For the text-containing cell, return its midpoint in [x, y] coordinate format. 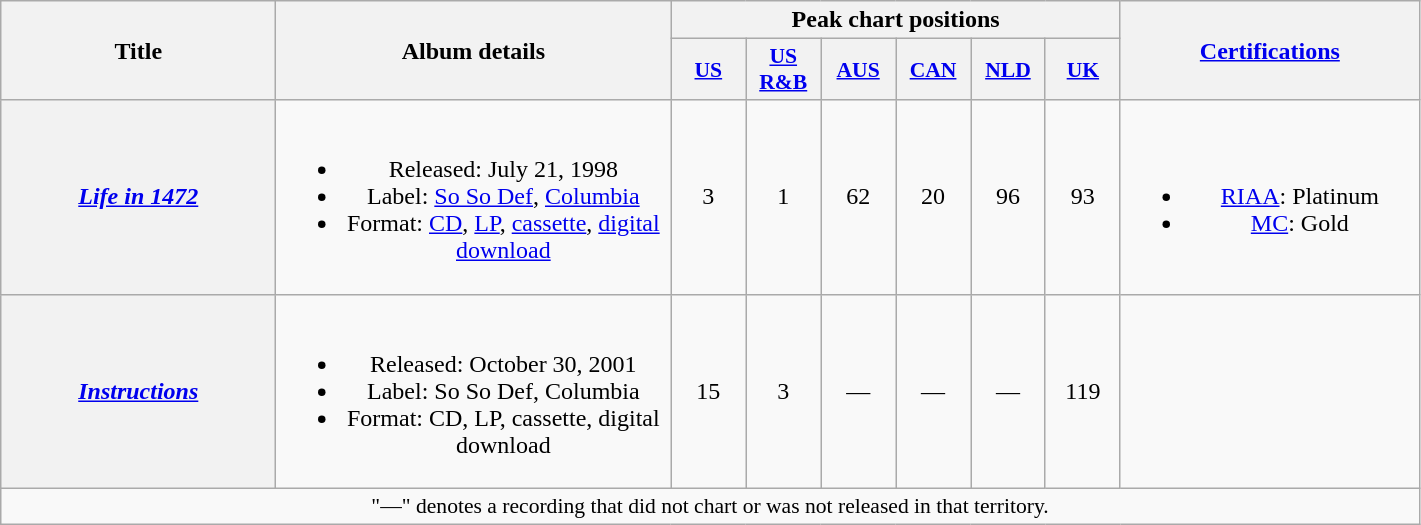
20 [934, 197]
Released: October 30, 2001Label: So So Def, ColumbiaFormat: CD, LP, cassette, digital download [474, 391]
62 [858, 197]
Instructions [138, 391]
15 [708, 391]
119 [1082, 391]
Peak chart positions [896, 20]
Album details [474, 50]
93 [1082, 197]
1 [784, 197]
CAN [934, 70]
Title [138, 50]
Life in 1472 [138, 197]
AUS [858, 70]
Released: July 21, 1998Label: So So Def, ColumbiaFormat: CD, LP, cassette, digital download [474, 197]
UK [1082, 70]
Certifications [1270, 50]
96 [1008, 197]
NLD [1008, 70]
US [708, 70]
RIAA: PlatinumMC: Gold [1270, 197]
"—" denotes a recording that did not chart or was not released in that territory. [710, 506]
US R&B [784, 70]
